Scan for the cell matching the given text and deliver its [x, y] coordinate at center. 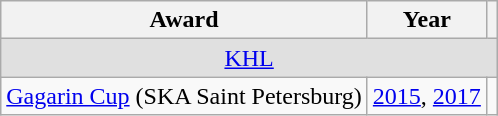
KHL [250, 58]
Gagarin Cup (SKA Saint Petersburg) [184, 96]
Award [184, 20]
Year [426, 20]
2015, 2017 [426, 96]
